Capture the cell that displays the provided text and extract its [X, Y] central coordinate. 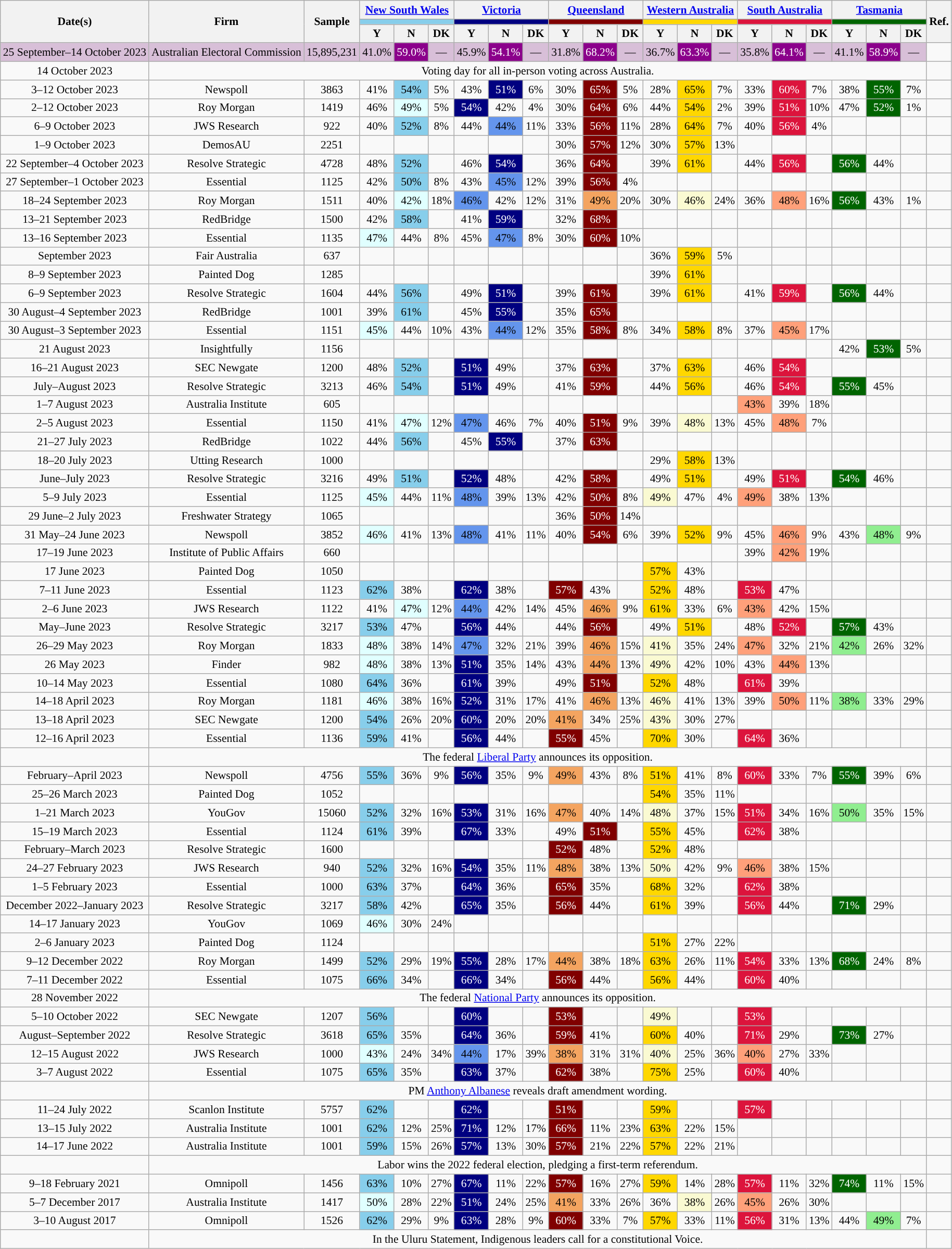
9–18 February 2021 [75, 1184]
Voting day for all in-person voting across Australia. [538, 71]
35.8% [755, 53]
17 June 2023 [75, 572]
1122 [332, 609]
3216 [332, 479]
31 May–24 June 2023 [75, 535]
May–June 2023 [75, 627]
1135 [332, 238]
1069 [332, 924]
9–12 December 2022 [75, 961]
Date(s) [75, 22]
26–29 May 2023 [75, 646]
5757 [332, 1109]
3213 [332, 386]
54.1% [506, 53]
1456 [332, 1184]
Fair Australia [226, 256]
Australian Electoral Commission [226, 53]
3–10 August 2017 [75, 1221]
14–18 April 2023 [75, 701]
1052 [332, 794]
13–18 April 2023 [75, 720]
14 October 2023 [75, 71]
In the Uluru Statement, Indigenous leaders call for a constitutional Voice. [538, 1240]
58.9% [883, 53]
5–7 December 2017 [75, 1202]
1511 [332, 201]
1500 [332, 219]
1207 [332, 1017]
Western Australia [690, 10]
1–5 February 2023 [75, 887]
4756 [332, 776]
Scanlon Institute [226, 1109]
1417 [332, 1202]
29 June–2 July 2023 [75, 516]
1600 [332, 850]
New South Wales [407, 10]
13–15 July 2022 [75, 1128]
637 [332, 256]
July–August 2023 [75, 386]
22 September–4 October 2023 [75, 163]
982 [332, 664]
2–5 August 2023 [75, 423]
16–21 August 2023 [75, 368]
31.8% [566, 53]
41.1% [849, 53]
1419 [332, 108]
2–6 January 2023 [75, 943]
Tasmania [880, 10]
30 August–4 September 2023 [75, 312]
1–9 October 2023 [75, 145]
11–24 July 2022 [75, 1109]
4728 [332, 163]
24–27 February 2023 [75, 868]
74% [849, 1184]
South Australia [785, 10]
Queensland [595, 10]
Ref. [939, 22]
Institute of Public Affairs [226, 553]
7–11 June 2023 [75, 590]
Finder [226, 664]
18–24 September 2023 [75, 201]
Firm [226, 22]
26 May 2023 [75, 664]
June–July 2023 [75, 479]
27 September–1 October 2023 [75, 182]
6–9 September 2023 [75, 294]
Utting Research [226, 460]
660 [332, 553]
2–6 June 2023 [75, 609]
2–12 October 2023 [75, 108]
February–March 2023 [75, 850]
1526 [332, 1221]
7–11 December 2022 [75, 980]
25 September–14 October 2023 [75, 53]
45.9% [472, 53]
1181 [332, 701]
15060 [332, 813]
3852 [332, 535]
1123 [332, 590]
8–9 September 2023 [75, 275]
3863 [332, 90]
5–9 July 2023 [75, 498]
1050 [332, 572]
63.3% [695, 53]
18–20 July 2023 [75, 460]
23% [630, 1128]
1–7 August 2023 [75, 405]
6–9 October 2023 [75, 127]
30 August–3 September 2023 [75, 331]
1080 [332, 683]
21 August 2023 [75, 349]
PM Anthony Albanese reveals draft amendment wording. [538, 1091]
3–12 October 2023 [75, 90]
14–17 January 2023 [75, 924]
The federal Liberal Party announces its opposition. [538, 757]
Labor wins the 2022 federal election, pledging a first-term referendum. [538, 1165]
21–27 July 2023 [75, 442]
14–17 June 2022 [75, 1146]
1833 [332, 646]
940 [332, 868]
February–April 2023 [75, 776]
12–15 August 2022 [75, 1054]
15–19 March 2023 [75, 831]
2% [725, 108]
Freshwater Strategy [226, 516]
13–21 September 2023 [75, 219]
64.1% [789, 53]
41.0% [377, 53]
15,895,231 [332, 53]
922 [332, 127]
1604 [332, 294]
28 November 2022 [75, 998]
1150 [332, 423]
Victoria [502, 10]
1499 [332, 961]
September 2023 [75, 256]
73% [849, 1036]
10–14 May 2023 [75, 683]
70% [661, 739]
Insightfully [226, 349]
17–19 June 2023 [75, 553]
DemosAU [226, 145]
2251 [332, 145]
1136 [332, 739]
The federal National Party announces its opposition. [538, 998]
1065 [332, 516]
1–21 March 2023 [75, 813]
25–26 March 2023 [75, 794]
36.7% [661, 53]
605 [332, 405]
12–16 April 2023 [75, 739]
August–September 2022 [75, 1036]
1285 [332, 275]
3618 [332, 1036]
68.2% [600, 53]
13–16 September 2023 [75, 238]
Sample [332, 22]
59.0% [411, 53]
1156 [332, 349]
75% [661, 1073]
December 2022–January 2023 [75, 905]
3–7 August 2022 [75, 1073]
1151 [332, 331]
5–10 October 2022 [75, 1017]
1022 [332, 442]
